Search for the cell housing the specified text and yield its [x, y] center coordinate. 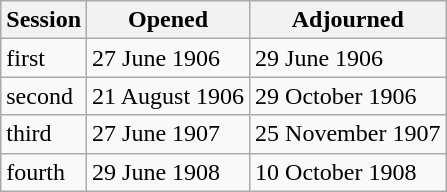
29 June 1908 [168, 172]
21 August 1906 [168, 96]
Adjourned [348, 20]
27 June 1906 [168, 58]
25 November 1907 [348, 134]
27 June 1907 [168, 134]
Session [44, 20]
29 October 1906 [348, 96]
10 October 1908 [348, 172]
29 June 1906 [348, 58]
first [44, 58]
Opened [168, 20]
second [44, 96]
third [44, 134]
fourth [44, 172]
